Capture the cell that displays the provided text and extract its (x, y) central coordinate. 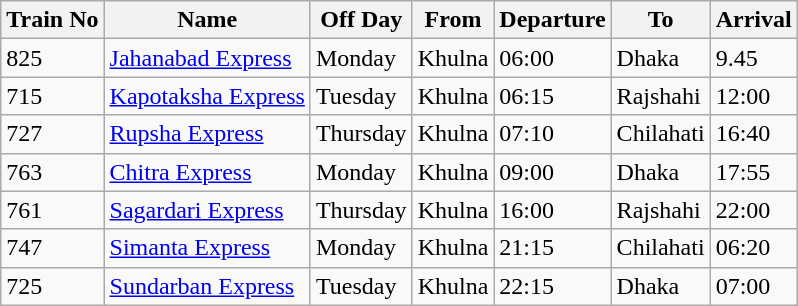
9.45 (754, 58)
Sundarban Express (207, 286)
07:00 (754, 286)
Sagardari Express (207, 210)
22:15 (552, 286)
Simanta Express (207, 248)
06:15 (552, 96)
Name (207, 20)
715 (52, 96)
22:00 (754, 210)
Kapotaksha Express (207, 96)
Train No (52, 20)
727 (52, 134)
07:10 (552, 134)
Chitra Express (207, 172)
Jahanabad Express (207, 58)
761 (52, 210)
Arrival (754, 20)
From (453, 20)
21:15 (552, 248)
09:00 (552, 172)
16:00 (552, 210)
06:20 (754, 248)
12:00 (754, 96)
763 (52, 172)
747 (52, 248)
Off Day (361, 20)
825 (52, 58)
To (660, 20)
Departure (552, 20)
725 (52, 286)
Rupsha Express (207, 134)
06:00 (552, 58)
17:55 (754, 172)
16:40 (754, 134)
